For the text-containing cell, return its midpoint in (x, y) coordinate format. 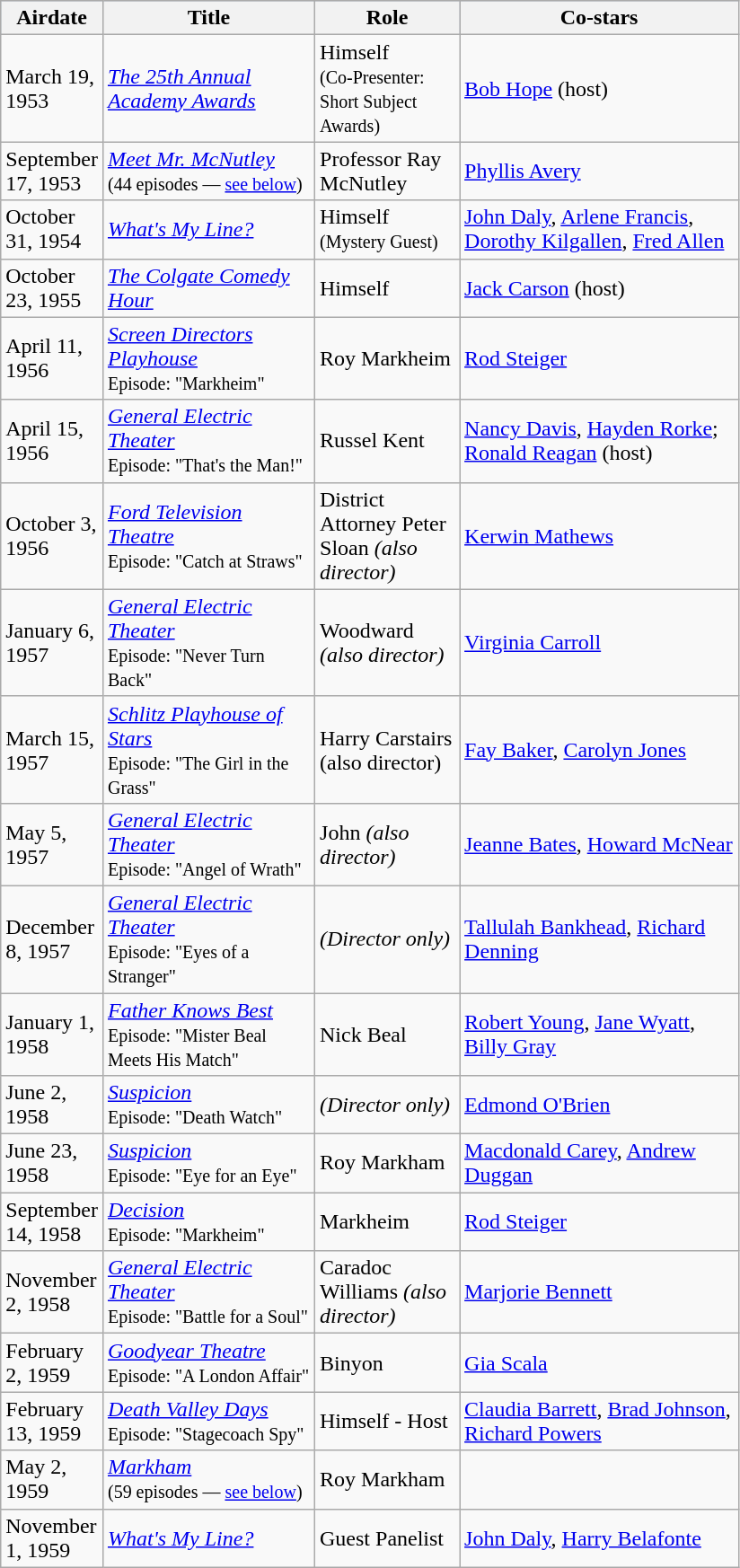
Claudia Barrett, Brad Johnson, Richard Powers (600, 1421)
Binyon (388, 1363)
January 1, 1958 (52, 1035)
Guest Panelist (388, 1537)
General Electric Theater Episode: "Never Turn Back" (208, 643)
November 1, 1959 (52, 1537)
Edmond O'Brien (600, 1105)
John Daly, Arlene Francis, Dorothy Kilgallen, Fred Allen (600, 230)
September 14, 1958 (52, 1221)
March 19, 1953 (52, 88)
Meet Mr. McNutley(44 episodes — see below) (208, 171)
December 8, 1957 (52, 939)
May 5, 1957 (52, 844)
Roy Markheim (388, 358)
Decision Episode: "Markheim" (208, 1221)
Markheim (388, 1221)
Caradoc Williams (also director) (388, 1292)
Suspicion Episode: "Eye for an Eye" (208, 1164)
District Attorney Peter Sloan (also director) (388, 535)
Russel Kent (388, 441)
Marjorie Bennett (600, 1292)
Nancy Davis, Hayden Rorke; Ronald Reagan (host) (600, 441)
General Electric Theater Episode: "That's the Man!" (208, 441)
Screen Directors Playhouse Episode: "Markheim" (208, 358)
Kerwin Mathews (600, 535)
The Colgate Comedy Hour (208, 287)
Professor Ray McNutley (388, 171)
Goodyear Theatre Episode: "A London Affair" (208, 1363)
April 11, 1956 (52, 358)
June 2, 1958 (52, 1105)
Airdate (52, 18)
Robert Young, Jane Wyatt, Billy Gray (600, 1035)
January 6, 1957 (52, 643)
Himself (388, 287)
February 13, 1959 (52, 1421)
General Electric Theater Episode: "Eyes of a Stranger" (208, 939)
Himself(Mystery Guest) (388, 230)
Fay Baker, Carolyn Jones (600, 749)
October 3, 1956 (52, 535)
General Electric Theater Episode: "Battle for a Soul" (208, 1292)
Harry Carstairs (also director) (388, 749)
The 25th Annual Academy Awards (208, 88)
Woodward (also director) (388, 643)
Himself - Host (388, 1421)
March 15, 1957 (52, 749)
Macdonald Carey, Andrew Duggan (600, 1164)
Himself(Co-Presenter: Short Subject Awards) (388, 88)
Gia Scala (600, 1363)
Phyllis Avery (600, 171)
Bob Hope (host) (600, 88)
Co-stars (600, 18)
Role (388, 18)
Jack Carson (host) (600, 287)
Virginia Carroll (600, 643)
Jeanne Bates, Howard McNear (600, 844)
Markham(59 episodes — see below) (208, 1480)
Title (208, 18)
November 2, 1958 (52, 1292)
John (also director) (388, 844)
Nick Beal (388, 1035)
Suspicion Episode: "Death Watch" (208, 1105)
June 23, 1958 (52, 1164)
Tallulah Bankhead, Richard Denning (600, 939)
General Electric Theater Episode: "Angel of Wrath" (208, 844)
Ford Television Theatre Episode: "Catch at Straws" (208, 535)
October 23, 1955 (52, 287)
October 31, 1954 (52, 230)
April 15, 1956 (52, 441)
John Daly, Harry Belafonte (600, 1537)
Father Knows Best Episode: "Mister Beal Meets His Match" (208, 1035)
Schlitz Playhouse of Stars Episode: "The Girl in the Grass" (208, 749)
February 2, 1959 (52, 1363)
Death Valley Days Episode: "Stagecoach Spy" (208, 1421)
September 17, 1953 (52, 171)
May 2, 1959 (52, 1480)
